Provide the (x, y) coordinate of the cell's center where the given text is located.  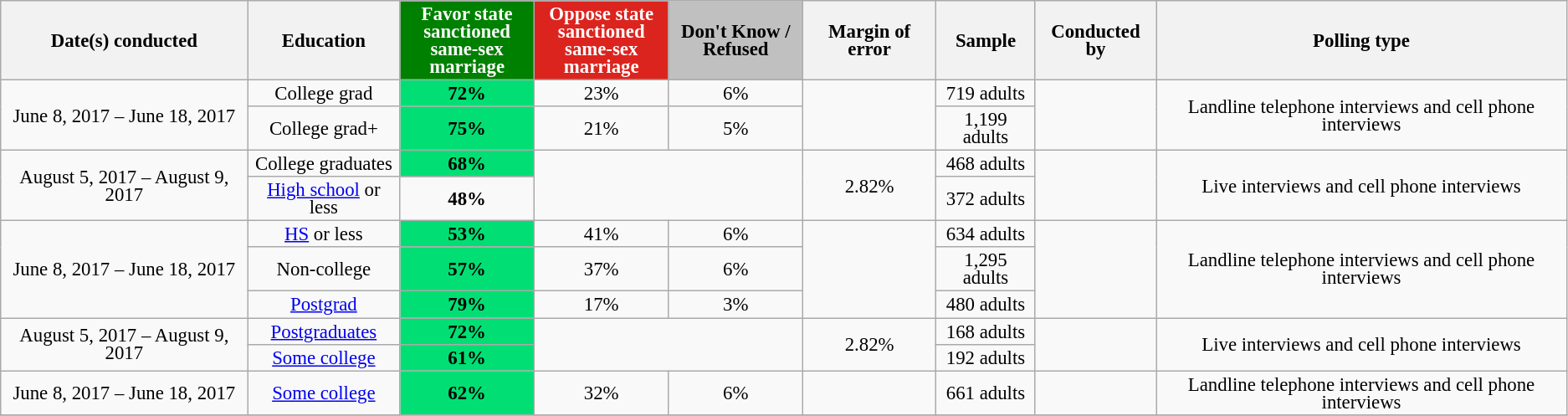
Date(s) conducted (124, 40)
372 adults (986, 199)
Don't Know / Refused (736, 40)
1,295 adults (986, 270)
168 adults (986, 331)
Margin of error (870, 40)
661 adults (986, 393)
61% (467, 357)
41% (601, 234)
37% (601, 270)
68% (467, 164)
23% (601, 94)
5% (736, 129)
79% (467, 305)
Favor state sanctioned same-sex marriage (467, 40)
192 adults (986, 357)
48% (467, 199)
62% (467, 393)
480 adults (986, 305)
634 adults (986, 234)
1,199 adults (986, 129)
3% (736, 305)
High school or less (324, 199)
75% (467, 129)
Postgrad (324, 305)
Postgraduates (324, 331)
Sample (986, 40)
Conducted by (1095, 40)
17% (601, 305)
Polling type (1362, 40)
College graduates (324, 164)
Education (324, 40)
719 adults (986, 94)
32% (601, 393)
College grad+ (324, 129)
HS or less (324, 234)
468 adults (986, 164)
Non-college (324, 270)
College grad (324, 94)
57% (467, 270)
53% (467, 234)
Oppose state sanctioned same-sex marriage (601, 40)
21% (601, 129)
